Provide the (x, y) coordinate of the cell's center where the given text is located.  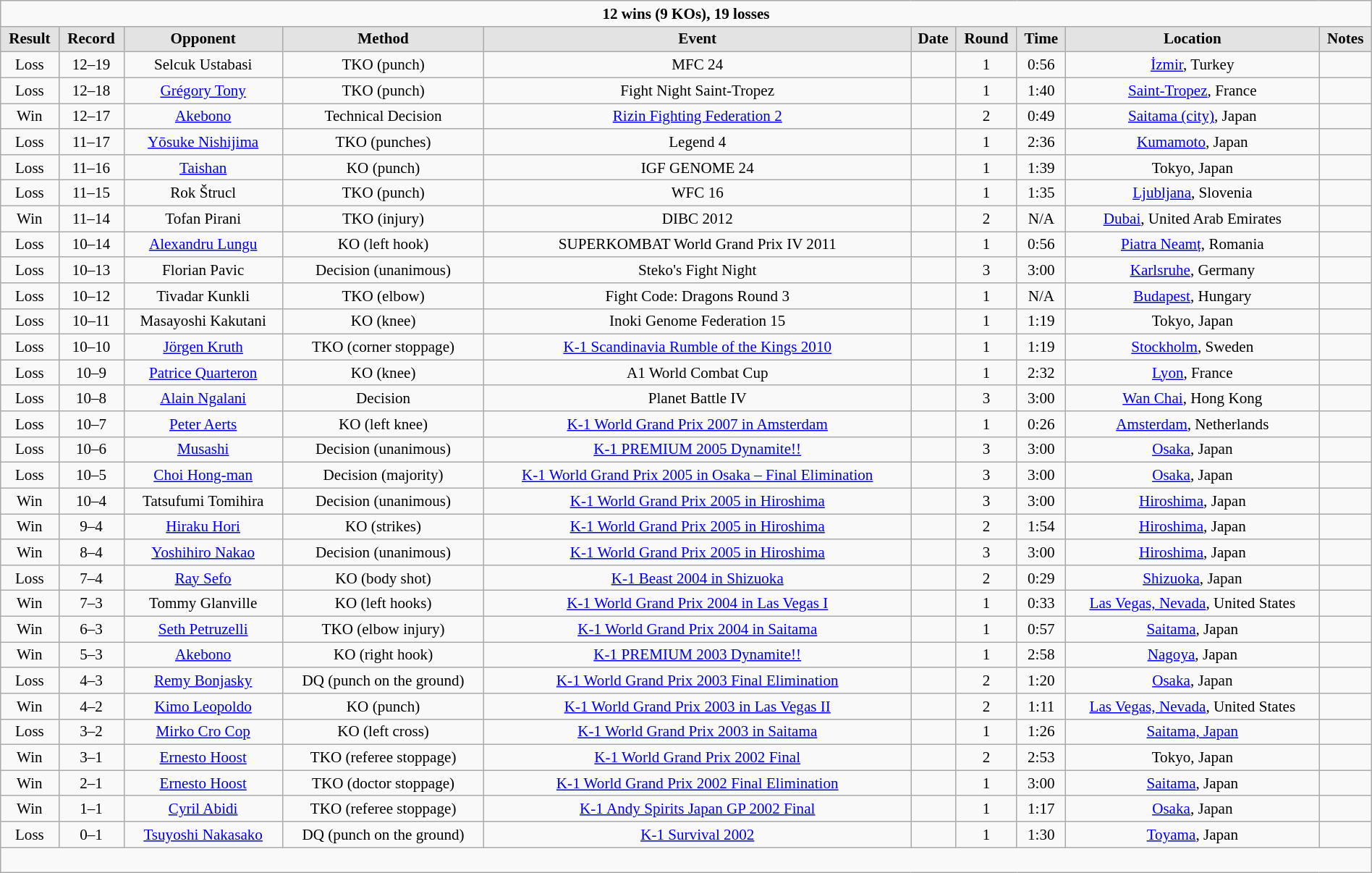
TKO (doctor stoppage) (384, 783)
MFC 24 (698, 65)
Nagoya, Japan (1193, 654)
12 wins (9 KOs), 19 losses (686, 13)
Jörgen Kruth (203, 347)
Florian Pavic (203, 269)
Alain Ngalani (203, 398)
10–4 (91, 501)
K-1 World Grand Prix 2002 Final (698, 757)
Wan Chai, Hong Kong (1193, 398)
Mirko Cro Cop (203, 731)
Date (933, 39)
10–7 (91, 424)
Yōsuke Nishijima (203, 142)
Record (91, 39)
Tofan Pirani (203, 219)
KO (left hook) (384, 245)
1:20 (1041, 680)
Remy Bonjasky (203, 680)
Tommy Glanville (203, 604)
Opponent (203, 39)
8–4 (91, 552)
Steko's Fight Night (698, 269)
Musashi (203, 449)
Rok Štrucl (203, 193)
10–10 (91, 347)
11–17 (91, 142)
2:58 (1041, 654)
1:26 (1041, 731)
Budapest, Hungary (1193, 295)
1:39 (1041, 166)
K-1 PREMIUM 2005 Dynamite!! (698, 449)
A1 World Combat Cup (698, 372)
10–5 (91, 475)
SUPERKOMBAT World Grand Prix IV 2011 (698, 245)
KO (left knee) (384, 424)
12–19 (91, 65)
K-1 Andy Spirits Japan GP 2002 Final (698, 808)
11–15 (91, 193)
Event (698, 39)
K-1 Beast 2004 in Shizuoka (698, 578)
K-1 Scandinavia Rumble of the Kings 2010 (698, 347)
K-1 World Grand Prix 2003 Final Elimination (698, 680)
TKO (corner stoppage) (384, 347)
KO (strikes) (384, 527)
2:36 (1041, 142)
K-1 PREMIUM 2003 Dynamite!! (698, 654)
K-1 World Grand Prix 2002 Final Elimination (698, 783)
Fight Night Saint-Tropez (698, 90)
10–6 (91, 449)
Kumamoto, Japan (1193, 142)
Alexandru Lungu (203, 245)
7–3 (91, 604)
Saint-Tropez, France (1193, 90)
Tsuyoshi Nakasako (203, 834)
Masayoshi Kakutani (203, 321)
11–14 (91, 219)
Hiraku Hori (203, 527)
Fight Code: Dragons Round 3 (698, 295)
0:33 (1041, 604)
Dubai, United Arab Emirates (1193, 219)
3–2 (91, 731)
Stockholm, Sweden (1193, 347)
Toyama, Japan (1193, 834)
Decision (384, 398)
K-1 World Grand Prix 2004 in Saitama (698, 628)
Selcuk Ustabasi (203, 65)
TKO (injury) (384, 219)
1:11 (1041, 707)
Ray Sefo (203, 578)
2:53 (1041, 757)
9–4 (91, 527)
Location (1193, 39)
1–1 (91, 808)
1:40 (1041, 90)
TKO (punches) (384, 142)
10–8 (91, 398)
0:57 (1041, 628)
Grégory Tony (203, 90)
7–4 (91, 578)
Technical Decision (384, 116)
11–16 (91, 166)
Saitama (city), Japan (1193, 116)
2–1 (91, 783)
Legend 4 (698, 142)
3–1 (91, 757)
10–14 (91, 245)
TKO (elbow) (384, 295)
DIBC 2012 (698, 219)
IGF GENOME 24 (698, 166)
12–18 (91, 90)
K-1 World Grand Prix 2004 in Las Vegas I (698, 604)
0:26 (1041, 424)
5–3 (91, 654)
WFC 16 (698, 193)
Lyon, France (1193, 372)
Karlsruhe, Germany (1193, 269)
10–12 (91, 295)
Planet Battle IV (698, 398)
6–3 (91, 628)
K-1 World Grand Prix 2003 in Saitama (698, 731)
0:49 (1041, 116)
Shizuoka, Japan (1193, 578)
Tatsufumi Tomihira (203, 501)
1:17 (1041, 808)
4–2 (91, 707)
Kimo Leopoldo (203, 707)
10–13 (91, 269)
1:35 (1041, 193)
Taishan (203, 166)
Cyril Abidi (203, 808)
1:54 (1041, 527)
12–17 (91, 116)
4–3 (91, 680)
KO (body shot) (384, 578)
Round (987, 39)
2:32 (1041, 372)
Result (30, 39)
İzmir, Turkey (1193, 65)
TKO (elbow injury) (384, 628)
Tivadar Kunkli (203, 295)
Seth Petruzelli (203, 628)
Inoki Genome Federation 15 (698, 321)
KO (right hook) (384, 654)
10–9 (91, 372)
10–11 (91, 321)
Decision (majority) (384, 475)
Peter Aerts (203, 424)
KO (left cross) (384, 731)
1:30 (1041, 834)
K-1 Survival 2002 (698, 834)
K-1 World Grand Prix 2005 in Osaka – Final Elimination (698, 475)
Ljubljana, Slovenia (1193, 193)
K-1 World Grand Prix 2003 in Las Vegas II (698, 707)
Notes (1345, 39)
Yoshihiro Nakao (203, 552)
Time (1041, 39)
0:29 (1041, 578)
Rizin Fighting Federation 2 (698, 116)
Patrice Quarteron (203, 372)
Method (384, 39)
Choi Hong-man (203, 475)
Piatra Neamț, Romania (1193, 245)
0–1 (91, 834)
K-1 World Grand Prix 2007 in Amsterdam (698, 424)
KO (left hooks) (384, 604)
Amsterdam, Netherlands (1193, 424)
